Capture the cell that displays the provided text and extract its (x, y) central coordinate. 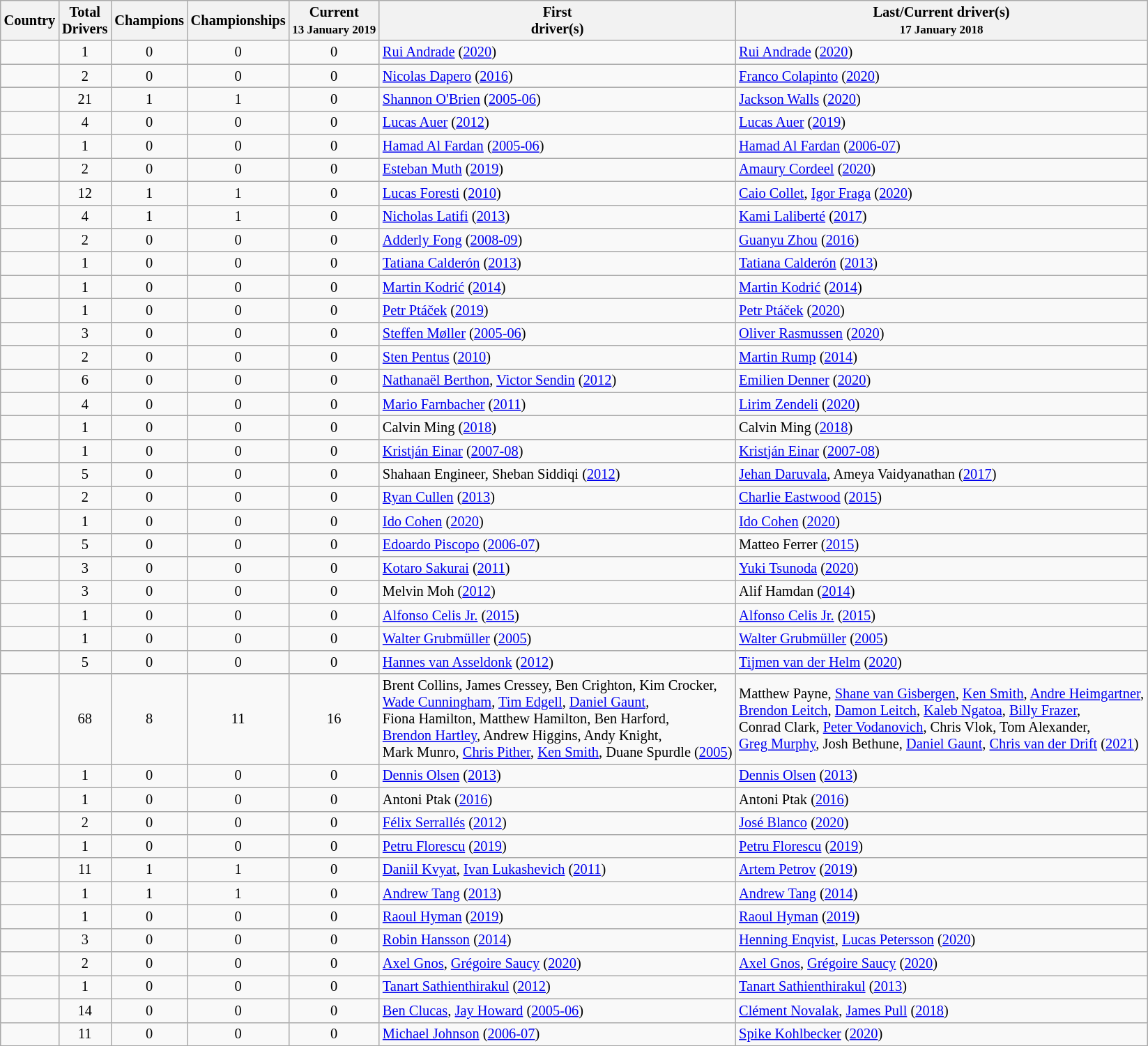
TotalDrivers (85, 20)
Félix Serrallés (2012) (558, 823)
Spike Kohlbecker (2020) (941, 1034)
Steffen Møller (2005-06) (558, 334)
Robin Hansson (2014) (558, 940)
6 (85, 380)
Ryan Cullen (2013) (558, 498)
Hannes van Asseldonk (2012) (558, 662)
12 (85, 193)
Charlie Eastwood (2015) (941, 498)
Adderly Fong (2008-09) (558, 240)
Lucas Auer (2012) (558, 123)
Lucas Foresti (2010) (558, 193)
Shahaan Engineer, Sheban Siddiqi (2012) (558, 475)
Emilien Denner (2020) (941, 380)
Yuki Tsunoda (2020) (941, 568)
Martin Rump (2014) (941, 357)
Andrew Tang (2014) (941, 893)
Kami Laliberté (2017) (941, 217)
68 (85, 719)
Mario Farnbacher (2011) (558, 404)
Sten Pentus (2010) (558, 357)
Nicolas Dapero (2016) (558, 76)
Petr Ptáček (2019) (558, 310)
Hamad Al Fardan (2005-06) (558, 146)
Firstdriver(s) (558, 20)
Matteo Ferrer (2015) (941, 545)
Petr Ptáček (2020) (941, 310)
Daniil Kvyat, Ivan Lukashevich (2011) (558, 870)
Lirim Zendeli (2020) (941, 404)
21 (85, 99)
Alif Hamdan (2014) (941, 592)
Amaury Cordeel (2020) (941, 169)
Oliver Rasmussen (2020) (941, 334)
Jehan Daruvala, Ameya Vaidyanathan (2017) (941, 475)
Nicholas Latifi (2013) (558, 217)
Franco Colapinto (2020) (941, 76)
Championships (238, 20)
Tanart Sathienthirakul (2013) (941, 987)
Artem Petrov (2019) (941, 870)
Last/Current driver(s)17 January 2018 (941, 20)
Esteban Muth (2019) (558, 169)
Edoardo Piscopo (2006-07) (558, 545)
Shannon O'Brien (2005-06) (558, 99)
Tijmen van der Helm (2020) (941, 662)
Clément Novalak, James Pull (2018) (941, 1010)
Nathanaël Berthon, Victor Sendin (2012) (558, 380)
Jackson Walls (2020) (941, 99)
Michael Johnson (2006-07) (558, 1034)
Kotaro Sakurai (2011) (558, 568)
16 (334, 719)
José Blanco (2020) (941, 823)
Andrew Tang (2013) (558, 893)
14 (85, 1010)
8 (149, 719)
Melvin Moh (2012) (558, 592)
Current13 January 2019 (334, 20)
Guanyu Zhou (2016) (941, 240)
Henning Enqvist, Lucas Petersson (2020) (941, 940)
Lucas Auer (2019) (941, 123)
Ben Clucas, Jay Howard (2005-06) (558, 1010)
Hamad Al Fardan (2006-07) (941, 146)
Tanart Sathienthirakul (2012) (558, 987)
Caio Collet, Igor Fraga (2020) (941, 193)
Champions (149, 20)
Country (29, 20)
